Return (X, Y) of the center of cell containing provided text 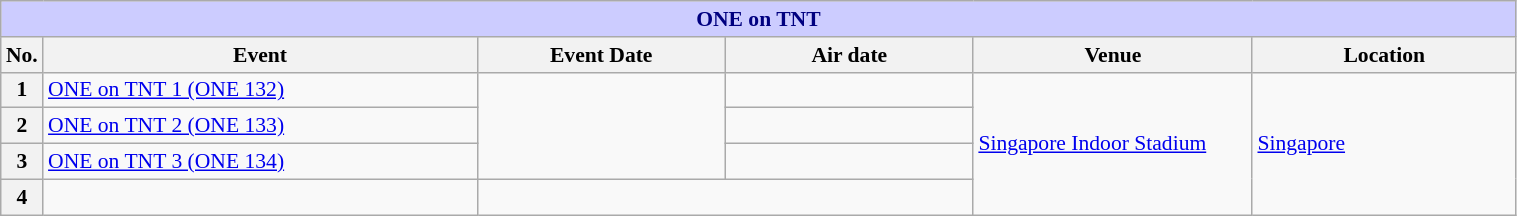
1 (22, 90)
No. (22, 55)
Event (260, 55)
Singapore Indoor Stadium (1112, 143)
3 (22, 162)
Venue (1112, 55)
ONE on TNT (758, 19)
Singapore (1384, 143)
4 (22, 197)
Location (1384, 55)
Air date (849, 55)
ONE on TNT 1 (ONE 132) (260, 90)
2 (22, 126)
ONE on TNT 2 (ONE 133) (260, 126)
Event Date (601, 55)
ONE on TNT 3 (ONE 134) (260, 162)
